Locate the cell with the specified text and output its [x, y] center coordinate. 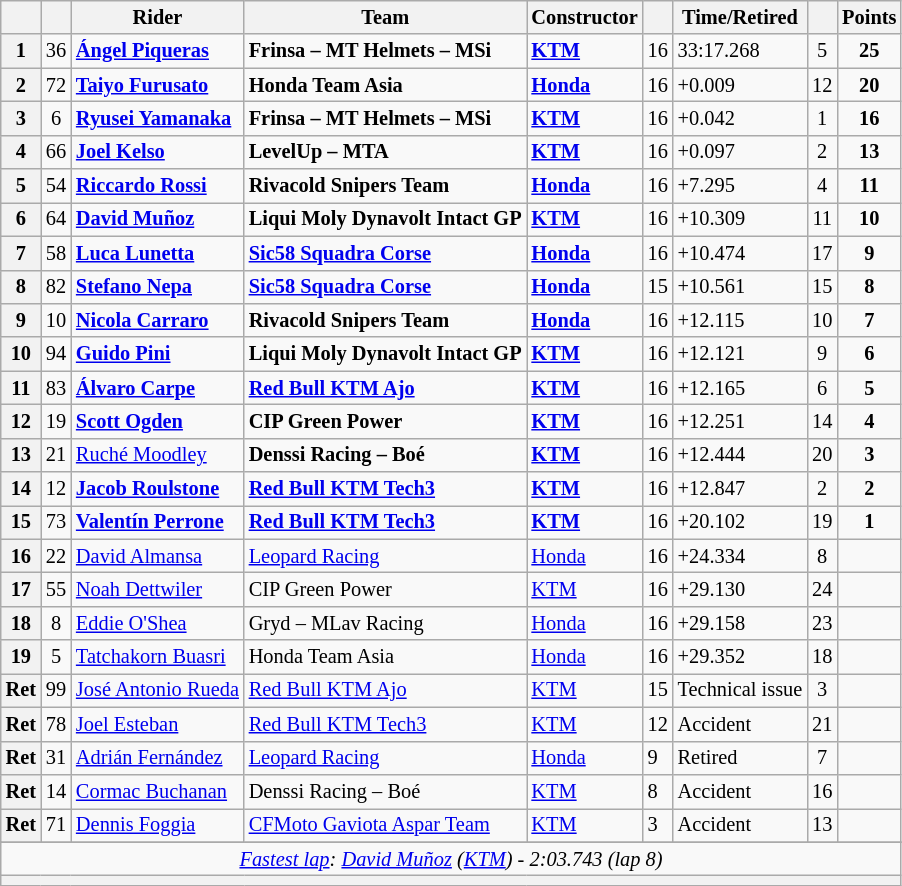
+0.097 [740, 152]
+10.561 [740, 287]
33:17.268 [740, 51]
54 [56, 186]
Tatchakorn Buasri [158, 657]
71 [56, 825]
+29.352 [740, 657]
Ryusei Yamanaka [158, 118]
36 [56, 51]
Rider [158, 17]
24 [822, 589]
Gryd – MLav Racing [386, 623]
Taiyo Furusato [158, 85]
David Almansa [158, 556]
25 [869, 51]
72 [56, 85]
Adrián Fernández [158, 758]
Álvaro Carpe [158, 388]
64 [56, 219]
+12.121 [740, 354]
Guido Pini [158, 354]
Time/Retired [740, 17]
Stefano Nepa [158, 287]
Retired [740, 758]
58 [56, 253]
Riccardo Rossi [158, 186]
Fastest lap: David Muñoz (KTM) - 2:03.743 (lap 8) [452, 859]
+0.009 [740, 85]
Cormac Buchanan [158, 791]
+7.295 [740, 186]
+10.309 [740, 219]
+20.102 [740, 522]
99 [56, 690]
Jacob Roulstone [158, 489]
José Antonio Rueda [158, 690]
+29.158 [740, 623]
Technical issue [740, 690]
66 [56, 152]
Noah Dettwiler [158, 589]
Scott Ogden [158, 421]
+12.847 [740, 489]
Joel Kelso [158, 152]
Ángel Piqueras [158, 51]
Points [869, 17]
+12.444 [740, 455]
Joel Esteban [158, 724]
Ruché Moodley [158, 455]
Luca Lunetta [158, 253]
83 [56, 388]
Eddie O'Shea [158, 623]
73 [56, 522]
Valentín Perrone [158, 522]
+12.115 [740, 320]
Team [386, 17]
+29.130 [740, 589]
LevelUp – MTA [386, 152]
82 [56, 287]
31 [56, 758]
CFMoto Gaviota Aspar Team [386, 825]
+12.165 [740, 388]
55 [56, 589]
78 [56, 724]
Constructor [584, 17]
+12.251 [740, 421]
22 [56, 556]
+24.334 [740, 556]
Dennis Foggia [158, 825]
+0.042 [740, 118]
+10.474 [740, 253]
23 [822, 623]
Nicola Carraro [158, 320]
94 [56, 354]
David Muñoz [158, 219]
